Determine the [X, Y] coordinate at the center of the cell enclosing the given text.  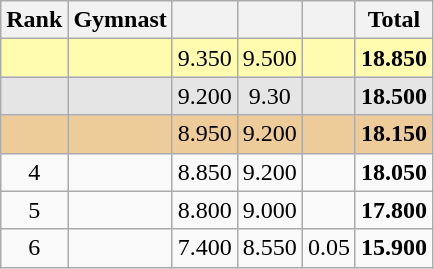
Gymnast [120, 20]
17.800 [394, 210]
8.800 [204, 210]
18.500 [394, 96]
8.550 [270, 248]
Rank [34, 20]
6 [34, 248]
8.850 [204, 172]
18.050 [394, 172]
7.400 [204, 248]
0.05 [328, 248]
8.950 [204, 134]
Total [394, 20]
9.500 [270, 58]
18.150 [394, 134]
18.850 [394, 58]
5 [34, 210]
9.30 [270, 96]
9.000 [270, 210]
9.350 [204, 58]
4 [34, 172]
15.900 [394, 248]
